Pinpoint the cell where the given text exists, returning its (x, y) midpoint coordinate. 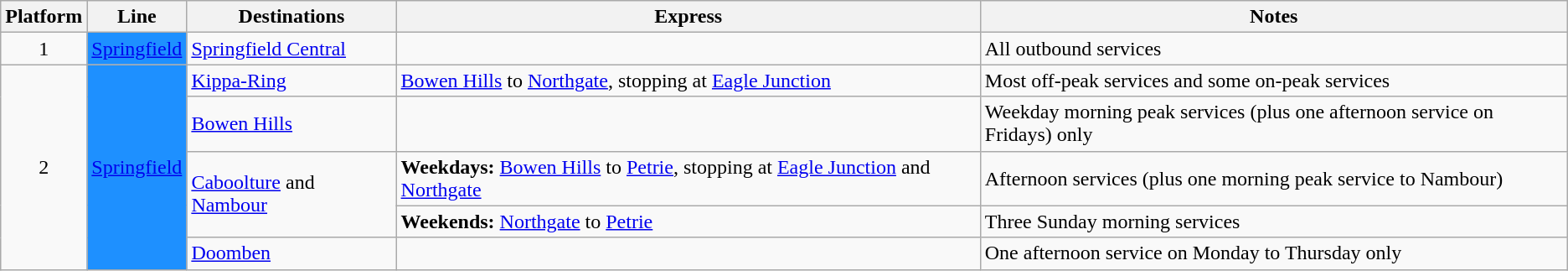
Line (137, 17)
Express (689, 17)
Bowen Hills to Northgate, stopping at Eagle Junction (689, 81)
Destinations (291, 17)
Bowen Hills (291, 124)
Three Sunday morning services (1273, 221)
Springfield Central (291, 49)
Weekends: Northgate to Petrie (689, 221)
Afternoon services (plus one morning peak service to Nambour) (1273, 178)
2 (44, 167)
Most off-peak services and some on-peak services (1273, 81)
Weekday morning peak services (plus one afternoon service on Fridays) only (1273, 124)
1 (44, 49)
Weekdays: Bowen Hills to Petrie, stopping at Eagle Junction and Northgate (689, 178)
All outbound services (1273, 49)
Kippa-Ring (291, 81)
Platform (44, 17)
One afternoon service on Monday to Thursday only (1273, 253)
Notes (1273, 17)
Doomben (291, 253)
Caboolture and Nambour (291, 195)
